Provide the (X, Y) coordinate of the cell's center where the given text is located.  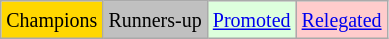
Runners-up (155, 20)
Relegated (342, 20)
Champions (52, 20)
Promoted (252, 20)
